Provide the (x, y) coordinate of the cell's center where the given text is located.  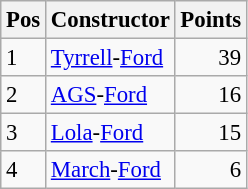
Pos (24, 20)
15 (210, 133)
AGS-Ford (111, 95)
1 (24, 58)
6 (210, 170)
4 (24, 170)
Constructor (111, 20)
3 (24, 133)
39 (210, 58)
Points (210, 20)
Lola-Ford (111, 133)
2 (24, 95)
March-Ford (111, 170)
Tyrrell-Ford (111, 58)
16 (210, 95)
